For the text-containing cell, return its midpoint in (X, Y) coordinate format. 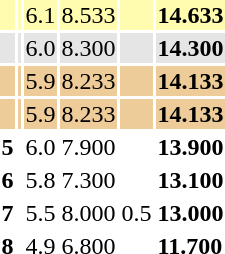
8.000 (88, 213)
14.300 (190, 48)
5 (8, 147)
7.900 (88, 147)
14.633 (190, 15)
8.300 (88, 48)
13.100 (190, 180)
7.300 (88, 180)
13.900 (190, 147)
5.8 (40, 180)
8.533 (88, 15)
6.1 (40, 15)
6 (8, 180)
5.5 (40, 213)
0.5 (136, 213)
13.000 (190, 213)
7 (8, 213)
